Determine the (X, Y) coordinate at the center of the cell enclosing the given text.  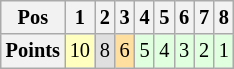
Pos (33, 17)
Points (33, 51)
7 (204, 17)
10 (80, 51)
